Find where the given text appears and provide that cell's center as [X, Y] coordinate. 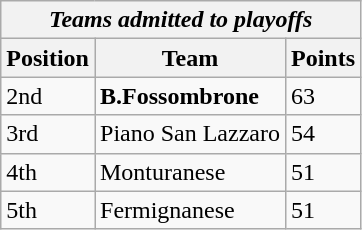
3rd [48, 134]
54 [322, 134]
B.Fossombrone [190, 96]
Fermignanese [190, 210]
Piano San Lazzaro [190, 134]
63 [322, 96]
Monturanese [190, 172]
2nd [48, 96]
Teams admitted to playoffs [181, 20]
Position [48, 58]
Points [322, 58]
Team [190, 58]
4th [48, 172]
5th [48, 210]
